Return the (X, Y) coordinate for the center point of the cell that contains the specified text.  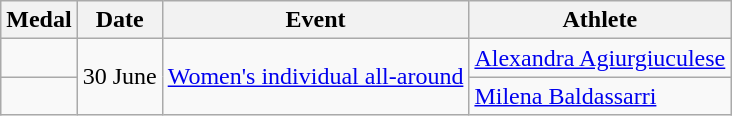
Milena Baldassarri (600, 96)
Alexandra Agiurgiuculese (600, 58)
Women's individual all-around (316, 77)
30 June (120, 77)
Event (316, 20)
Date (120, 20)
Medal (39, 20)
Athlete (600, 20)
